Find where the given text appears and provide that cell's center as [X, Y] coordinate. 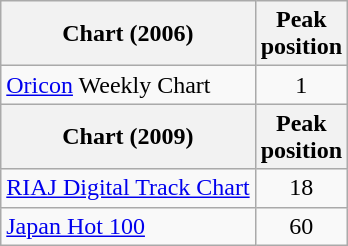
18 [301, 188]
Chart (2006) [128, 34]
Chart (2009) [128, 136]
Oricon Weekly Chart [128, 85]
RIAJ Digital Track Chart [128, 188]
60 [301, 226]
Japan Hot 100 [128, 226]
1 [301, 85]
